From the cell containing the given text, extract its center point as (x, y) coordinate. 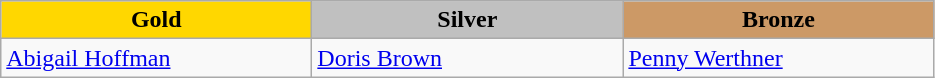
Penny Werthner (778, 58)
Silver (468, 20)
Bronze (778, 20)
Doris Brown (468, 58)
Abigail Hoffman (156, 58)
Gold (156, 20)
